Search for the cell housing the specified text and yield its [X, Y] center coordinate. 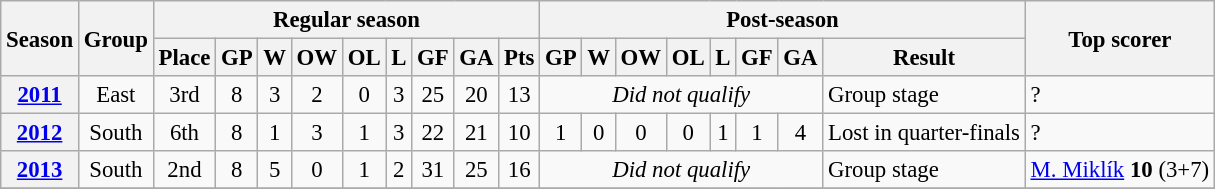
5 [274, 170]
Group [116, 38]
6th [184, 133]
21 [476, 133]
Lost in quarter-finals [924, 133]
3rd [184, 95]
4 [800, 133]
22 [433, 133]
10 [520, 133]
Post-season [783, 20]
Result [924, 58]
2nd [184, 170]
Top scorer [1120, 38]
East [116, 95]
Place [184, 58]
M. Miklík 10 (3+7) [1120, 170]
13 [520, 95]
20 [476, 95]
2013 [40, 170]
Regular season [346, 20]
16 [520, 170]
2012 [40, 133]
Pts [520, 58]
2011 [40, 95]
31 [433, 170]
Season [40, 38]
